Pinpoint the cell where the given text exists, returning its (x, y) midpoint coordinate. 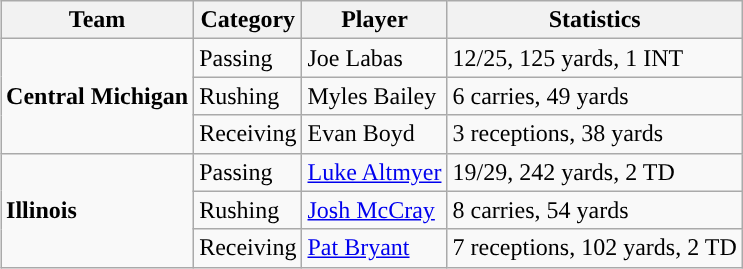
Category (248, 20)
Player (374, 20)
8 carries, 54 yards (594, 210)
Myles Bailey (374, 96)
Joe Labas (374, 58)
Luke Altmyer (374, 172)
Josh McCray (374, 210)
Pat Bryant (374, 248)
12/25, 125 yards, 1 INT (594, 58)
3 receptions, 38 yards (594, 134)
Central Michigan (98, 96)
Statistics (594, 20)
Team (98, 20)
Illinois (98, 210)
7 receptions, 102 yards, 2 TD (594, 248)
6 carries, 49 yards (594, 96)
Evan Boyd (374, 134)
19/29, 242 yards, 2 TD (594, 172)
